Identify which cell holds the provided text, then report its [x, y] central coordinate. 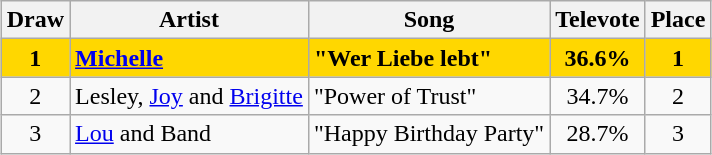
34.7% [598, 96]
36.6% [598, 58]
"Wer Liebe lebt" [428, 58]
Lesley, Joy and Brigitte [190, 96]
Televote [598, 20]
"Happy Birthday Party" [428, 134]
Draw [35, 20]
28.7% [598, 134]
Michelle [190, 58]
Place [678, 20]
Song [428, 20]
Lou and Band [190, 134]
Artist [190, 20]
"Power of Trust" [428, 96]
